From the cell containing the given text, extract its center point as (X, Y) coordinate. 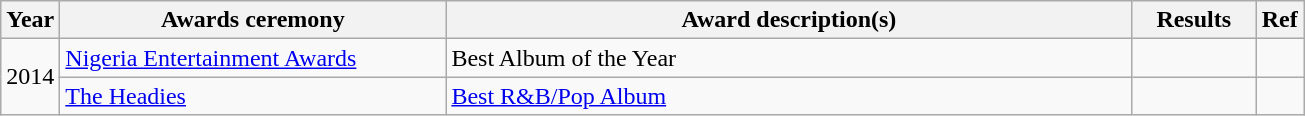
Nigeria Entertainment Awards (253, 58)
The Headies (253, 96)
Awards ceremony (253, 20)
2014 (30, 77)
Results (1194, 20)
Year (30, 20)
Ref (1280, 20)
Best Album of the Year (789, 58)
Best R&B/Pop Album (789, 96)
Award description(s) (789, 20)
